Pinpoint the cell where the given text exists, returning its (x, y) midpoint coordinate. 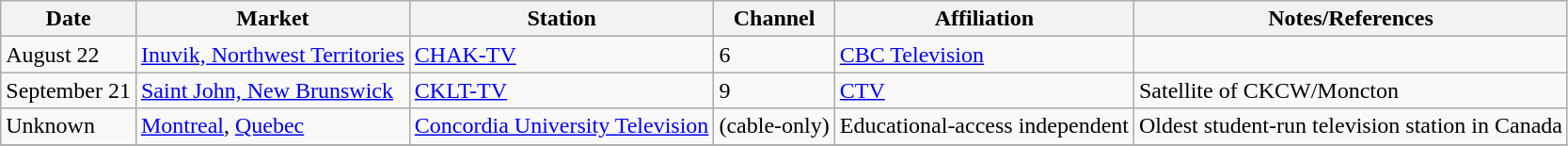
Educational-access independent (984, 126)
Market (273, 19)
Unknown (69, 126)
Saint John, New Brunswick (273, 90)
6 (774, 55)
Inuvik, Northwest Territories (273, 55)
9 (774, 90)
CKLT-TV (562, 90)
Affiliation (984, 19)
CTV (984, 90)
Montreal, Quebec (273, 126)
Channel (774, 19)
September 21 (69, 90)
Notes/References (1351, 19)
Oldest student-run television station in Canada (1351, 126)
CBC Television (984, 55)
Station (562, 19)
(cable-only) (774, 126)
Date (69, 19)
August 22 (69, 55)
CHAK-TV (562, 55)
Satellite of CKCW/Moncton (1351, 90)
Concordia University Television (562, 126)
